Scan for the cell matching the given text and deliver its [x, y] coordinate at center. 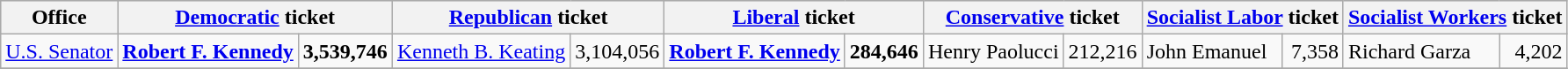
284,646 [884, 51]
Conservative ticket [1032, 18]
4,202 [1533, 51]
Kenneth B. Keating [481, 51]
Socialist Labor ticket [1243, 18]
Henry Paolucci [993, 51]
7,358 [1312, 51]
3,104,056 [617, 51]
Office [60, 18]
Republican ticket [527, 18]
U.S. Senator [60, 51]
3,539,746 [345, 51]
Liberal ticket [795, 18]
Socialist Workers ticket [1455, 18]
212,216 [1102, 51]
Democratic ticket [255, 18]
Richard Garza [1421, 51]
John Emanuel [1211, 51]
